Determine the [x, y] coordinate at the center of the cell enclosing the given text.  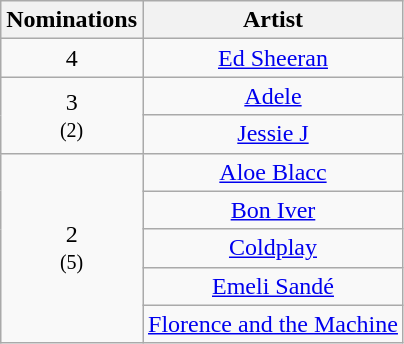
2(5) [72, 248]
Adele [272, 96]
Bon Iver [272, 210]
3(2) [72, 115]
Ed Sheeran [272, 58]
Artist [272, 20]
Aloe Blacc [272, 172]
4 [72, 58]
Coldplay [272, 248]
Emeli Sandé [272, 286]
Jessie J [272, 134]
Florence and the Machine [272, 324]
Nominations [72, 20]
